Capture the cell that displays the provided text and extract its (X, Y) central coordinate. 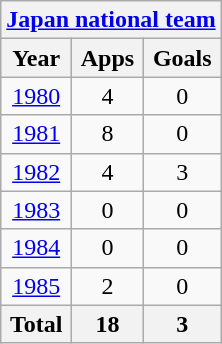
1983 (36, 210)
1984 (36, 248)
Apps (108, 58)
1980 (36, 96)
Japan national team (111, 20)
Total (36, 324)
Goals (182, 58)
1985 (36, 286)
2 (108, 286)
1982 (36, 172)
18 (108, 324)
1981 (36, 134)
8 (108, 134)
Year (36, 58)
